From the cell containing the given text, extract its center point as [X, Y] coordinate. 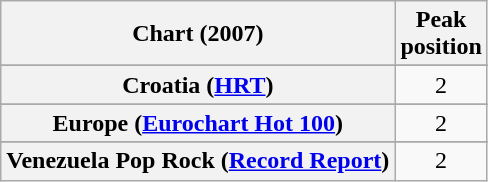
Croatia (HRT) [198, 85]
Chart (2007) [198, 34]
Europe (Eurochart Hot 100) [198, 123]
Venezuela Pop Rock (Record Report) [198, 161]
Peakposition [441, 34]
